Identify which cell holds the provided text, then report its [X, Y] central coordinate. 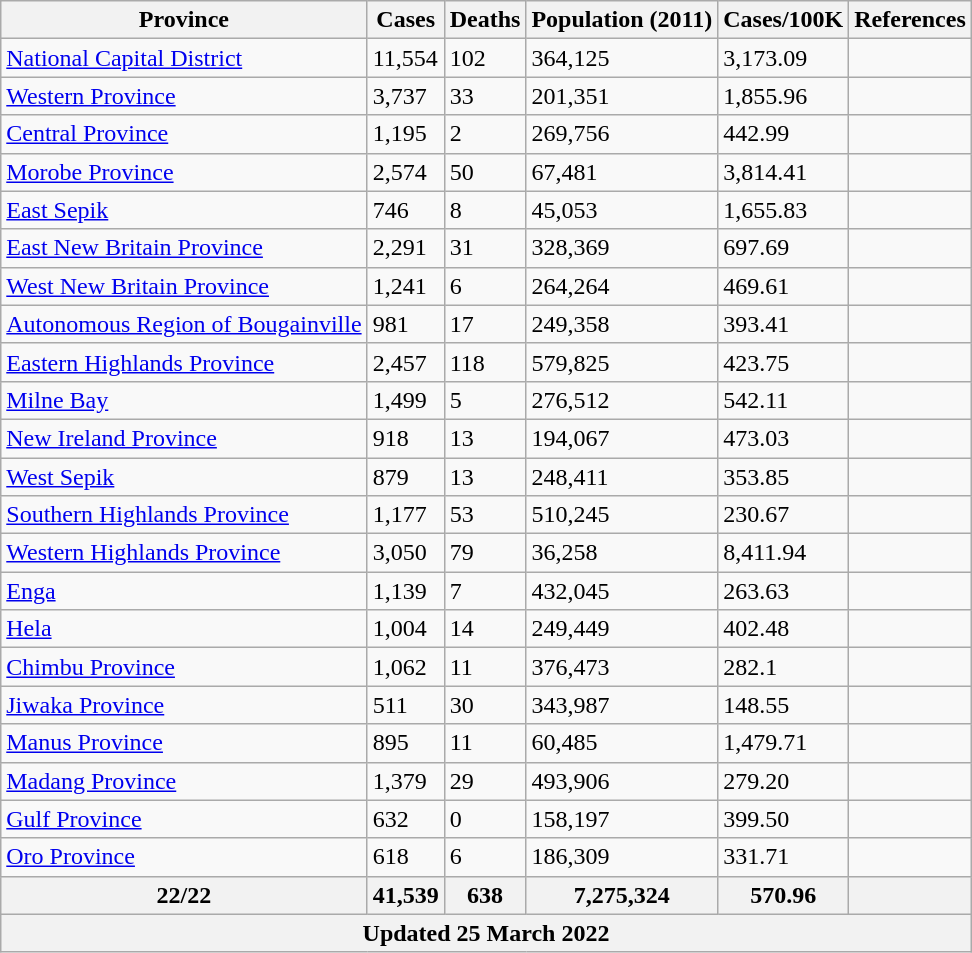
1,499 [406, 400]
8 [485, 210]
201,351 [622, 96]
53 [485, 515]
Western Highlands Province [184, 553]
Updated 25 March 2022 [486, 933]
Autonomous Region of Bougainville [184, 324]
3,814.41 [784, 172]
East Sepik [184, 210]
67,481 [622, 172]
Manus Province [184, 743]
1,062 [406, 667]
249,449 [622, 629]
45,053 [622, 210]
14 [485, 629]
638 [485, 895]
2,457 [406, 362]
41,539 [406, 895]
469.61 [784, 286]
2,291 [406, 248]
3,737 [406, 96]
2,574 [406, 172]
17 [485, 324]
7,275,324 [622, 895]
Population (2011) [622, 20]
542.11 [784, 400]
Cases [406, 20]
473.03 [784, 438]
1,195 [406, 134]
22/22 [184, 895]
918 [406, 438]
510,245 [622, 515]
328,369 [622, 248]
West Sepik [184, 477]
442.99 [784, 134]
60,485 [622, 743]
376,473 [622, 667]
276,512 [622, 400]
423.75 [784, 362]
Milne Bay [184, 400]
248,411 [622, 477]
Enga [184, 591]
79 [485, 553]
Oro Province [184, 857]
746 [406, 210]
11,554 [406, 58]
618 [406, 857]
353.85 [784, 477]
31 [485, 248]
402.48 [784, 629]
148.55 [784, 705]
Southern Highlands Province [184, 515]
Western Province [184, 96]
National Capital District [184, 58]
Morobe Province [184, 172]
570.96 [784, 895]
263.63 [784, 591]
References [910, 20]
7 [485, 591]
879 [406, 477]
36,258 [622, 553]
Deaths [485, 20]
230.67 [784, 515]
264,264 [622, 286]
1,139 [406, 591]
Gulf Province [184, 819]
50 [485, 172]
0 [485, 819]
632 [406, 819]
1,379 [406, 781]
5 [485, 400]
Province [184, 20]
1,004 [406, 629]
493,906 [622, 781]
579,825 [622, 362]
393.41 [784, 324]
Central Province [184, 134]
981 [406, 324]
432,045 [622, 591]
East New Britain Province [184, 248]
269,756 [622, 134]
8,411.94 [784, 553]
29 [485, 781]
Madang Province [184, 781]
2 [485, 134]
33 [485, 96]
1,479.71 [784, 743]
West New Britain Province [184, 286]
1,177 [406, 515]
282.1 [784, 667]
Chimbu Province [184, 667]
279.20 [784, 781]
194,067 [622, 438]
158,197 [622, 819]
118 [485, 362]
New Ireland Province [184, 438]
30 [485, 705]
399.50 [784, 819]
697.69 [784, 248]
1,241 [406, 286]
895 [406, 743]
364,125 [622, 58]
343,987 [622, 705]
331.71 [784, 857]
3,050 [406, 553]
Jiwaka Province [184, 705]
Hela [184, 629]
249,358 [622, 324]
Cases/100K [784, 20]
186,309 [622, 857]
102 [485, 58]
Eastern Highlands Province [184, 362]
1,655.83 [784, 210]
3,173.09 [784, 58]
1,855.96 [784, 96]
511 [406, 705]
